Provide the (x, y) coordinate of the cell's center where the given text is located.  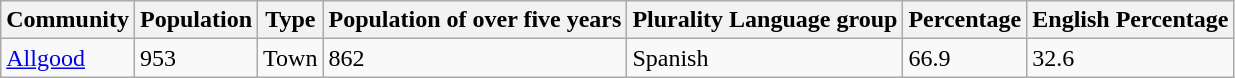
Population (196, 20)
Town (290, 58)
Allgood (68, 58)
32.6 (1130, 58)
Community (68, 20)
Type (290, 20)
862 (475, 58)
Percentage (965, 20)
Spanish (765, 58)
Plurality Language group (765, 20)
Population of over five years (475, 20)
English Percentage (1130, 20)
66.9 (965, 58)
953 (196, 58)
